Determine the [X, Y] coordinate at the center of the cell enclosing the given text.  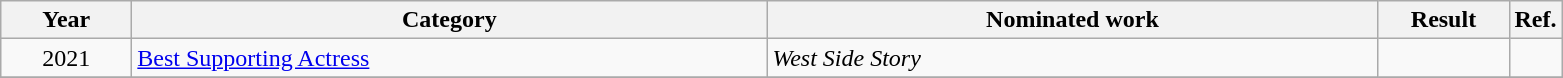
2021 [66, 58]
Category [450, 20]
Nominated work [1072, 20]
Year [66, 20]
Ref. [1536, 20]
West Side Story [1072, 58]
Best Supporting Actress [450, 58]
Result [1444, 20]
